Return the (X, Y) coordinate for the center point of the cell that contains the specified text.  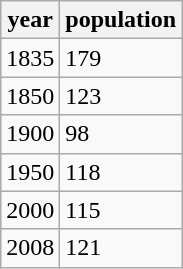
123 (121, 96)
1900 (30, 134)
121 (121, 248)
1835 (30, 58)
year (30, 20)
179 (121, 58)
98 (121, 134)
115 (121, 210)
118 (121, 172)
2008 (30, 248)
population (121, 20)
1950 (30, 172)
2000 (30, 210)
1850 (30, 96)
